Search for the cell housing the specified text and yield its (x, y) center coordinate. 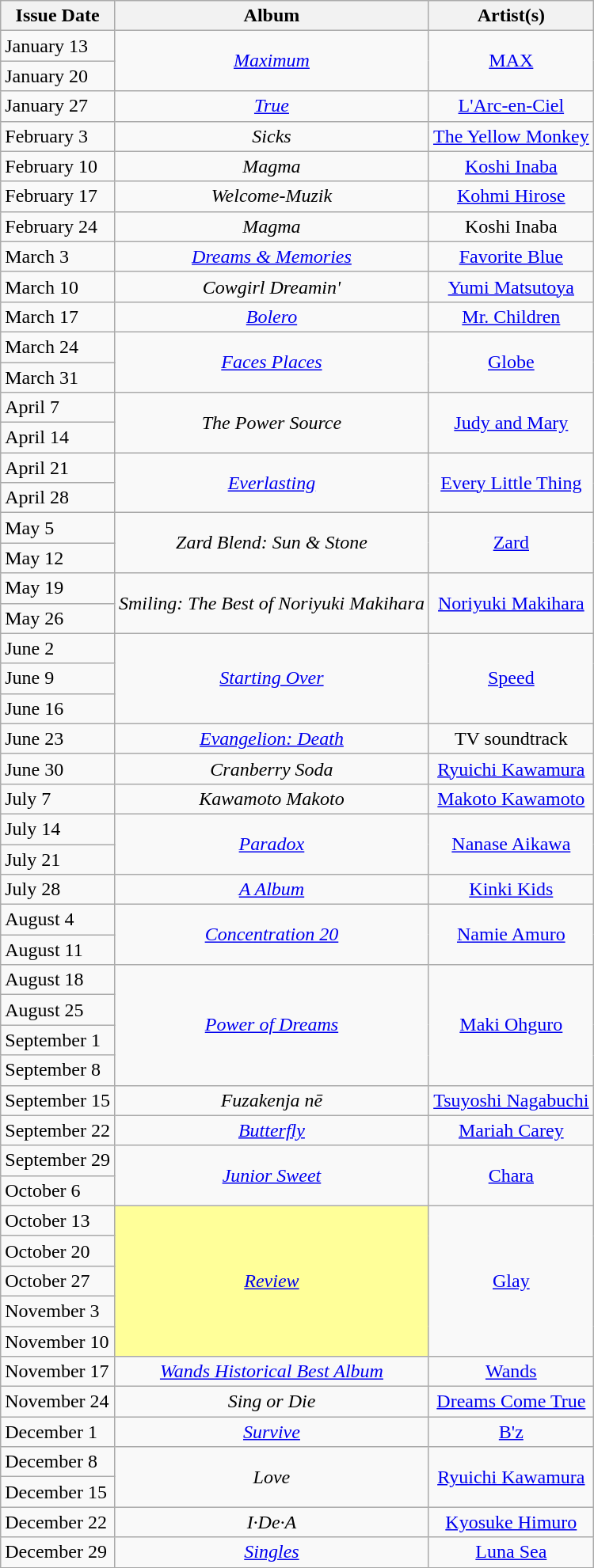
Makoto Kawamoto (511, 799)
Chara (511, 1175)
Mariah Carey (511, 1130)
Faces Places (271, 362)
February 10 (58, 166)
I·De·A (271, 1522)
Sing or Die (271, 1402)
Bolero (271, 317)
Maki Ohguro (511, 1025)
Junior Sweet (271, 1175)
October 20 (58, 1251)
February 24 (58, 226)
September 22 (58, 1130)
Cranberry Soda (271, 769)
Welcome-Muzik (271, 196)
Wands Historical Best Album (271, 1372)
September 29 (58, 1160)
Namie Amuro (511, 935)
TV soundtrack (511, 738)
October 13 (58, 1221)
August 4 (58, 920)
Favorite Blue (511, 256)
Yumi Matsutoya (511, 287)
Kohmi Hirose (511, 196)
August 25 (58, 1010)
September 1 (58, 1040)
January 20 (58, 76)
June 16 (58, 708)
Cowgirl Dreamin' (271, 287)
December 29 (58, 1552)
Paradox (271, 844)
Zard Blend: Sun & Stone (271, 543)
Noriyuki Makihara (511, 603)
Kinki Kids (511, 890)
May 12 (58, 558)
February 3 (58, 136)
April 7 (58, 408)
February 17 (58, 196)
The Power Source (271, 423)
June 2 (58, 648)
November 24 (58, 1402)
July 28 (58, 890)
Dreams Come True (511, 1402)
Singles (271, 1552)
Evangelion: Death (271, 738)
Everlasting (271, 483)
Every Little Thing (511, 483)
June 30 (58, 769)
May 26 (58, 618)
Tsuyoshi Nagabuchi (511, 1100)
Luna Sea (511, 1552)
Globe (511, 362)
October 6 (58, 1190)
Survive (271, 1432)
Maximum (271, 61)
Smiling: The Best of Noriyuki Makihara (271, 603)
April 21 (58, 468)
Butterfly (271, 1130)
A Album (271, 890)
B'z (511, 1432)
November 10 (58, 1342)
September 8 (58, 1070)
December 15 (58, 1492)
Wands (511, 1372)
March 31 (58, 378)
Speed (511, 678)
Love (271, 1477)
Dreams & Memories (271, 256)
Nanase Aikawa (511, 844)
March 17 (58, 317)
December 8 (58, 1462)
March 3 (58, 256)
June 23 (58, 738)
January 27 (58, 106)
Concentration 20 (271, 935)
Starting Over (271, 678)
Review (271, 1281)
October 27 (58, 1281)
Kawamoto Makoto (271, 799)
Artist(s) (511, 16)
True (271, 106)
Fuzakenja nē (271, 1100)
December 1 (58, 1432)
April 14 (58, 438)
May 19 (58, 588)
The Yellow Monkey (511, 136)
September 15 (58, 1100)
MAX (511, 61)
Glay (511, 1281)
L'Arc-en-Ciel (511, 106)
December 22 (58, 1522)
June 9 (58, 678)
March 10 (58, 287)
Zard (511, 543)
Album (271, 16)
August 18 (58, 980)
July 14 (58, 829)
January 13 (58, 46)
May 5 (58, 528)
Mr. Children (511, 317)
August 11 (58, 950)
Sicks (271, 136)
November 3 (58, 1311)
Kyosuke Himuro (511, 1522)
Issue Date (58, 16)
March 24 (58, 347)
Power of Dreams (271, 1025)
Judy and Mary (511, 423)
April 28 (58, 498)
July 7 (58, 799)
November 17 (58, 1372)
July 21 (58, 859)
